Pinpoint the cell where the given text exists, returning its (x, y) midpoint coordinate. 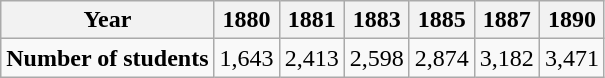
Year (108, 20)
1890 (572, 20)
1880 (246, 20)
3,471 (572, 58)
1883 (376, 20)
2,874 (442, 58)
1,643 (246, 58)
1887 (506, 20)
2,413 (312, 58)
2,598 (376, 58)
3,182 (506, 58)
1881 (312, 20)
Number of students (108, 58)
1885 (442, 20)
